Detect which cell encompasses the target text, then output its (x, y) center coordinate. 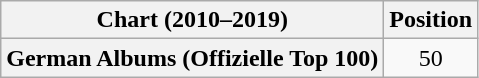
Position (431, 20)
Chart (2010–2019) (192, 20)
50 (431, 58)
German Albums (Offizielle Top 100) (192, 58)
